For the text-containing cell, return its midpoint in [X, Y] coordinate format. 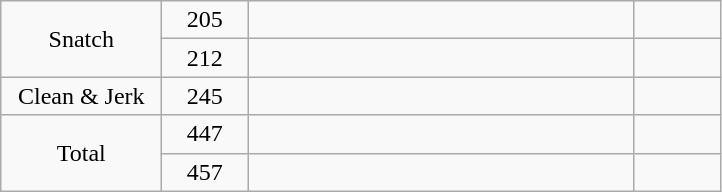
205 [205, 20]
Clean & Jerk [82, 96]
447 [205, 134]
Snatch [82, 39]
245 [205, 96]
212 [205, 58]
Total [82, 153]
457 [205, 172]
